Locate the cell with the specified text and output its [x, y] center coordinate. 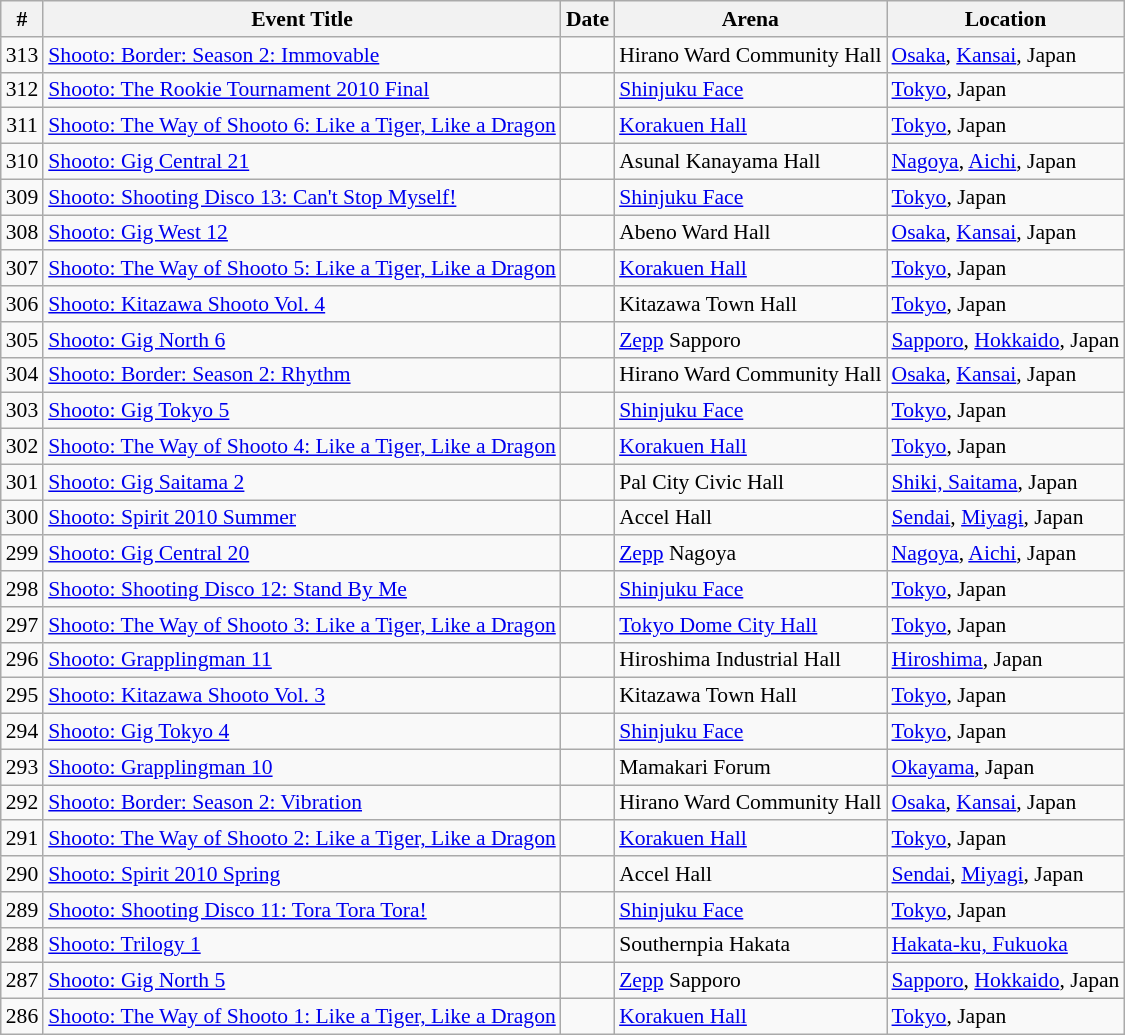
299 [22, 554]
286 [22, 1017]
# [22, 19]
293 [22, 767]
Location [1005, 19]
Shooto: Border: Season 2: Rhythm [302, 375]
Shooto: The Rookie Tournament 2010 Final [302, 90]
312 [22, 90]
Shooto: Border: Season 2: Immovable [302, 55]
298 [22, 589]
Shooto: The Way of Shooto 2: Like a Tiger, Like a Dragon [302, 839]
Shooto: Kitazawa Shooto Vol. 4 [302, 304]
Hiroshima, Japan [1005, 660]
291 [22, 839]
Shooto: Gig Tokyo 4 [302, 732]
300 [22, 518]
Shooto: Shooting Disco 12: Stand By Me [302, 589]
Shooto: The Way of Shooto 3: Like a Tiger, Like a Dragon [302, 625]
Shooto: Gig Saitama 2 [302, 482]
Shooto: Kitazawa Shooto Vol. 3 [302, 696]
Shooto: Grapplingman 10 [302, 767]
Asunal Kanayama Hall [750, 162]
287 [22, 981]
Event Title [302, 19]
Southernpia Hakata [750, 945]
Shooto: Shooting Disco 13: Can't Stop Myself! [302, 197]
302 [22, 447]
Shooto: Gig Central 21 [302, 162]
297 [22, 625]
Date [588, 19]
289 [22, 910]
Tokyo Dome City Hall [750, 625]
Abeno Ward Hall [750, 233]
290 [22, 874]
Shooto: Shooting Disco 11: Tora Tora Tora! [302, 910]
Shooto: The Way of Shooto 1: Like a Tiger, Like a Dragon [302, 1017]
Hiroshima Industrial Hall [750, 660]
294 [22, 732]
Shooto: The Way of Shooto 5: Like a Tiger, Like a Dragon [302, 269]
Shooto: Gig North 5 [302, 981]
Zepp Nagoya [750, 554]
Arena [750, 19]
296 [22, 660]
Shiki, Saitama, Japan [1005, 482]
306 [22, 304]
295 [22, 696]
Shooto: Grapplingman 11 [302, 660]
292 [22, 803]
Okayama, Japan [1005, 767]
Shooto: Spirit 2010 Spring [302, 874]
309 [22, 197]
303 [22, 411]
Shooto: Gig West 12 [302, 233]
Shooto: The Way of Shooto 4: Like a Tiger, Like a Dragon [302, 447]
Shooto: Gig Tokyo 5 [302, 411]
Shooto: Gig North 6 [302, 340]
Mamakari Forum [750, 767]
Shooto: Spirit 2010 Summer [302, 518]
307 [22, 269]
Pal City Civic Hall [750, 482]
Hakata-ku, Fukuoka [1005, 945]
310 [22, 162]
311 [22, 126]
288 [22, 945]
Shooto: Trilogy 1 [302, 945]
301 [22, 482]
304 [22, 375]
313 [22, 55]
305 [22, 340]
308 [22, 233]
Shooto: Gig Central 20 [302, 554]
Shooto: Border: Season 2: Vibration [302, 803]
Shooto: The Way of Shooto 6: Like a Tiger, Like a Dragon [302, 126]
